Detect which cell encompasses the target text, then output its [x, y] center coordinate. 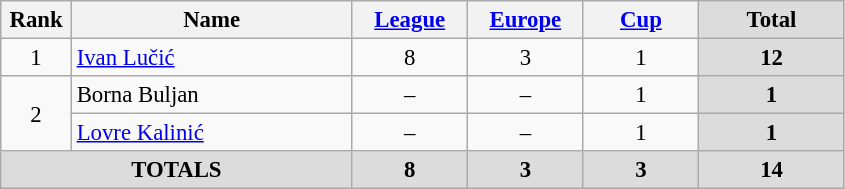
Cup [641, 20]
12 [772, 58]
Ivan Lučić [212, 58]
2 [36, 114]
Rank [36, 20]
TOTALS [176, 170]
Total [772, 20]
Name [212, 20]
Borna Buljan [212, 95]
League [410, 20]
Lovre Kalinić [212, 133]
14 [772, 170]
Europe [526, 20]
